Locate the cell with the specified text and output its (X, Y) center coordinate. 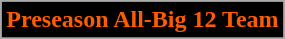
Preseason All-Big 12 Team (142, 20)
